Detect which cell encompasses the target text, then output its [x, y] center coordinate. 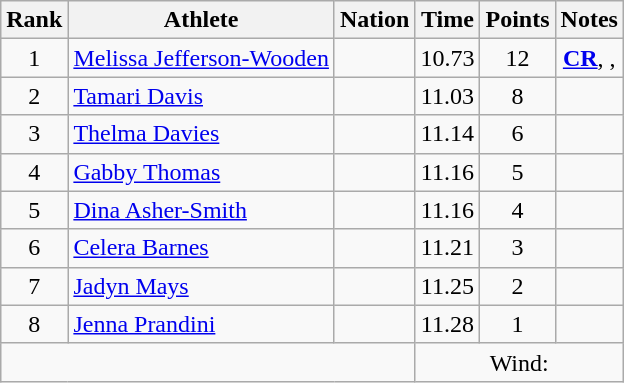
Wind: [520, 362]
Jenna Prandini [202, 324]
Notes [589, 20]
Thelma Davies [202, 134]
Time [448, 20]
11.21 [448, 248]
Nation [374, 20]
Celera Barnes [202, 248]
Athlete [202, 20]
7 [34, 286]
Jadyn Mays [202, 286]
Points [518, 20]
11.28 [448, 324]
CR, , [589, 58]
12 [518, 58]
11.25 [448, 286]
Dina Asher-Smith [202, 210]
10.73 [448, 58]
11.03 [448, 96]
Melissa Jefferson-Wooden [202, 58]
Rank [34, 20]
Gabby Thomas [202, 172]
Tamari Davis [202, 96]
11.14 [448, 134]
